Find where the given text appears and provide that cell's center as [x, y] coordinate. 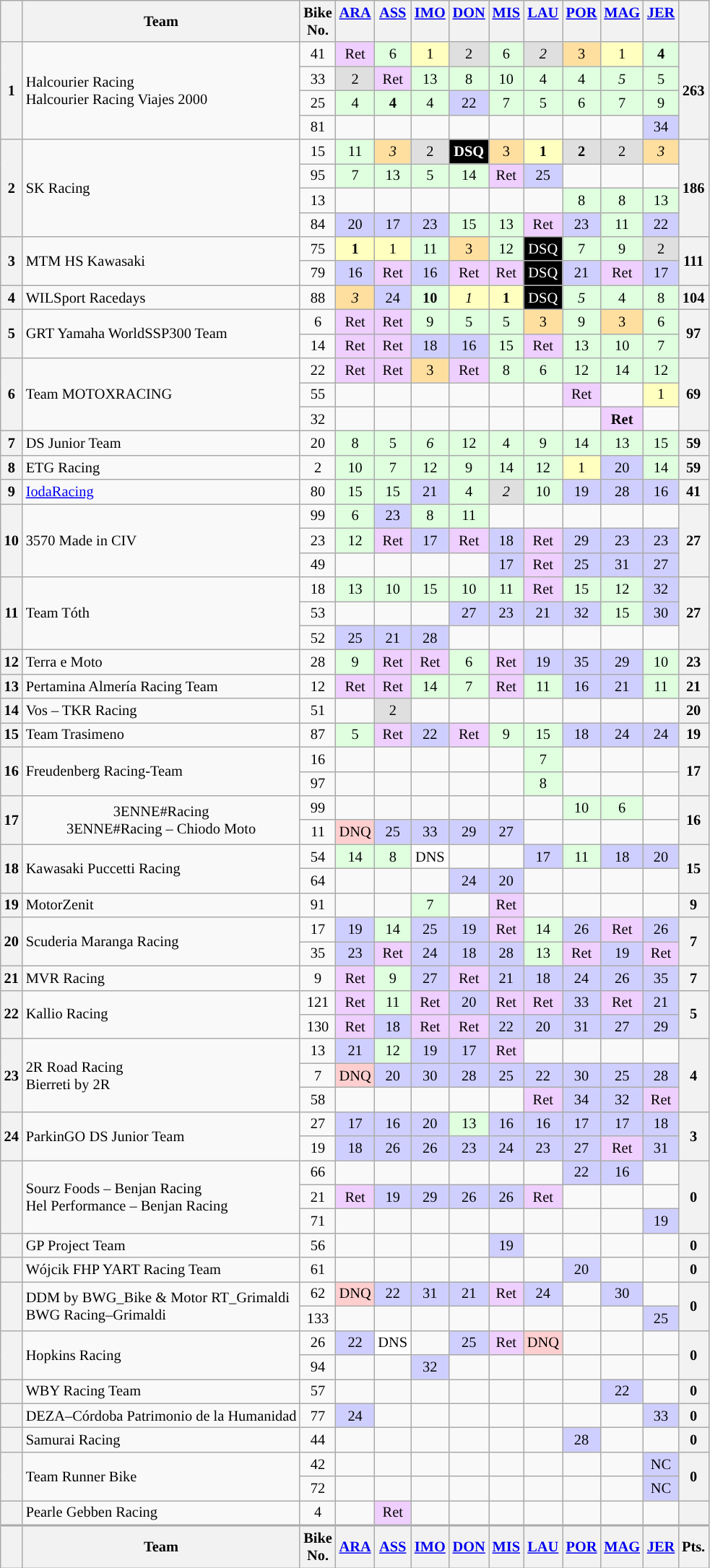
MotorZenit [162, 905]
55 [318, 394]
87 [318, 735]
Vos – TKR Racing [162, 711]
GP Project Team [162, 1245]
ETG Racing [162, 467]
52 [318, 638]
Halcourier Racing Halcourier Racing Viajes 2000 [162, 91]
Samurai Racing [162, 1439]
ParkinGO DS Junior Team [162, 1135]
51 [318, 711]
Team MOTOXRACING [162, 394]
MVR Racing [162, 978]
66 [318, 1172]
Pertamina Almería Racing Team [162, 686]
84 [318, 225]
Kawasaki Puccetti Racing [162, 868]
62 [318, 1294]
WBY Racing Team [162, 1391]
72 [318, 1489]
54 [318, 857]
44 [318, 1439]
75 [318, 248]
Wójcik FHP YART Racing Team [162, 1270]
DEZA–Córdoba Patrimonio de la Humanidad [162, 1416]
DS Junior Team [162, 443]
Terra e Moto [162, 662]
121 [318, 1002]
80 [318, 492]
57 [318, 1391]
2R Road Racing Bierreti by 2R [162, 1075]
111 [693, 260]
53 [318, 613]
263 [693, 91]
64 [318, 880]
49 [318, 565]
56 [318, 1245]
88 [318, 298]
71 [318, 1221]
130 [318, 1026]
MTM HS Kawasaki [162, 260]
WILSport Racedays [162, 298]
Sourz Foods – Benjan Racing Hel Performance – Benjan Racing [162, 1196]
IodaRacing [162, 492]
61 [318, 1270]
Team Tóth [162, 612]
133 [318, 1318]
69 [693, 394]
81 [318, 127]
Freudenberg Racing-Team [162, 771]
79 [318, 273]
SK Racing [162, 188]
3570 Made in CIV [162, 540]
58 [318, 1099]
GRT Yamaha WorldSSP300 Team [162, 334]
77 [318, 1416]
DDM by BWG_Bike & Motor RT_Grimaldi BWG Racing–Grimaldi [162, 1306]
Team Runner Bike [162, 1476]
95 [318, 176]
186 [693, 188]
Kallio Racing [162, 1014]
3ENNE#Racing 3ENNE#Racing – Chiodo Moto [162, 819]
Hopkins Racing [162, 1355]
42 [318, 1464]
104 [693, 298]
94 [318, 1366]
91 [318, 905]
Pearle Gebben Racing [162, 1512]
Pts. [693, 1546]
Team Trasimeno [162, 735]
Scuderia Maranga Racing [162, 942]
